Find where the given text appears and provide that cell's center as (x, y) coordinate. 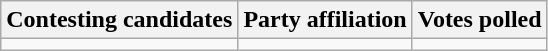
Party affiliation (325, 20)
Votes polled (480, 20)
Contesting candidates (120, 20)
